Scan for the cell matching the given text and deliver its (x, y) coordinate at center. 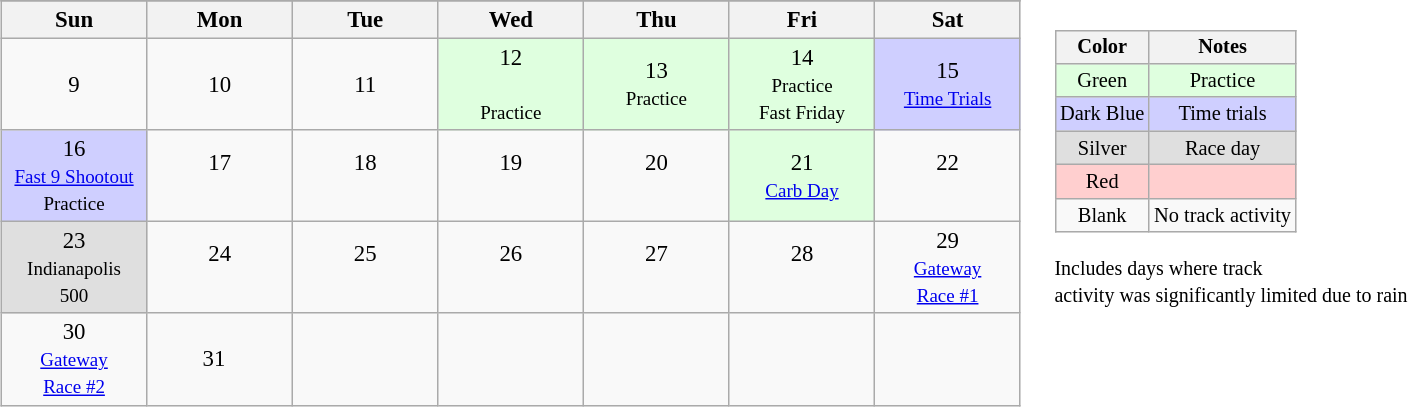
17 (220, 176)
12Practice (511, 85)
9 (74, 85)
Sat (948, 20)
21Carb Day (802, 176)
No track activity (1222, 215)
25 (365, 268)
Thu (657, 20)
26 (511, 268)
Race day (1222, 148)
30Gateway Race #2 (74, 359)
23Indianapolis500 (74, 268)
27 (657, 268)
Practice (1222, 81)
Silver (1102, 148)
Tue (365, 20)
20 (657, 176)
Notes (1222, 47)
Sun (74, 20)
Green (1102, 81)
Fri (802, 20)
Wed (511, 20)
Color (1102, 47)
19 (511, 176)
Red (1102, 182)
15Time Trials (948, 85)
Dark Blue (1102, 114)
16Fast 9 ShootoutPractice (74, 176)
24 (220, 268)
13Practice (657, 85)
18 (365, 176)
11 (365, 85)
29Gateway Race #1 (948, 268)
14Practice Fast Friday (802, 85)
31 (220, 359)
Time trials (1222, 114)
22 (948, 176)
Blank (1102, 215)
10 (220, 85)
Mon (220, 20)
28 (802, 268)
